From the cell containing the given text, extract its center point as (X, Y) coordinate. 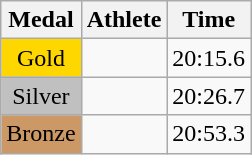
20:26.7 (209, 96)
Time (209, 20)
20:53.3 (209, 134)
Athlete (124, 20)
Medal (41, 20)
20:15.6 (209, 58)
Gold (41, 58)
Silver (41, 96)
Bronze (41, 134)
